Capture the cell that displays the provided text and extract its [x, y] central coordinate. 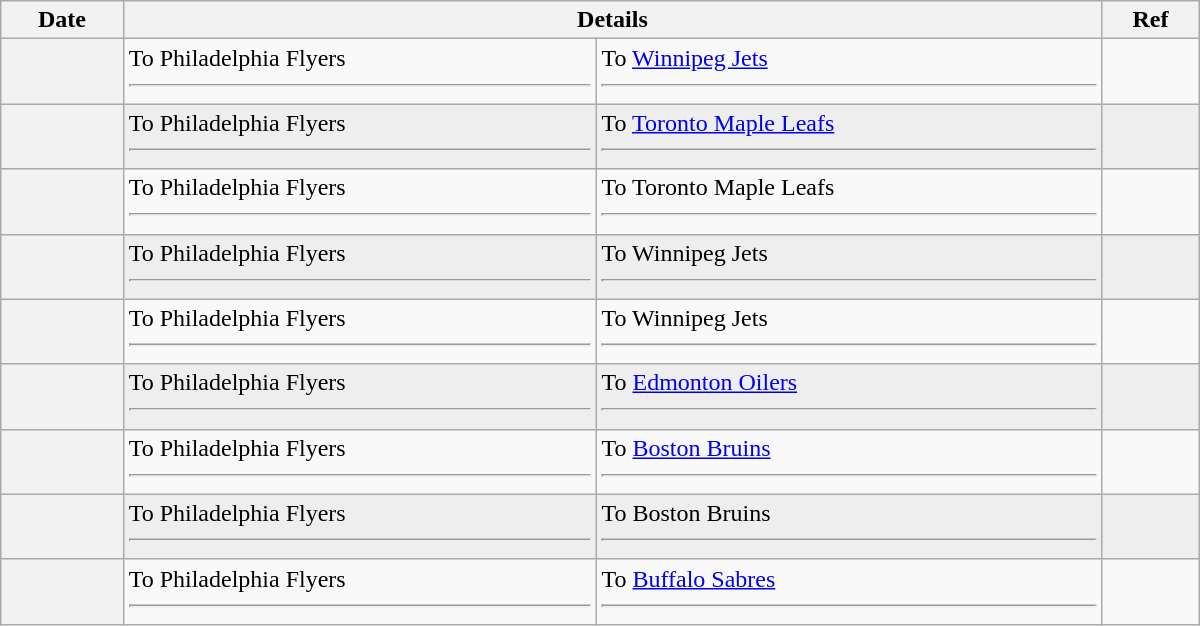
Details [612, 20]
To Buffalo Sabres [849, 592]
Date [62, 20]
Ref [1151, 20]
To Edmonton Oilers [849, 396]
